Detect which cell encompasses the target text, then output its (x, y) center coordinate. 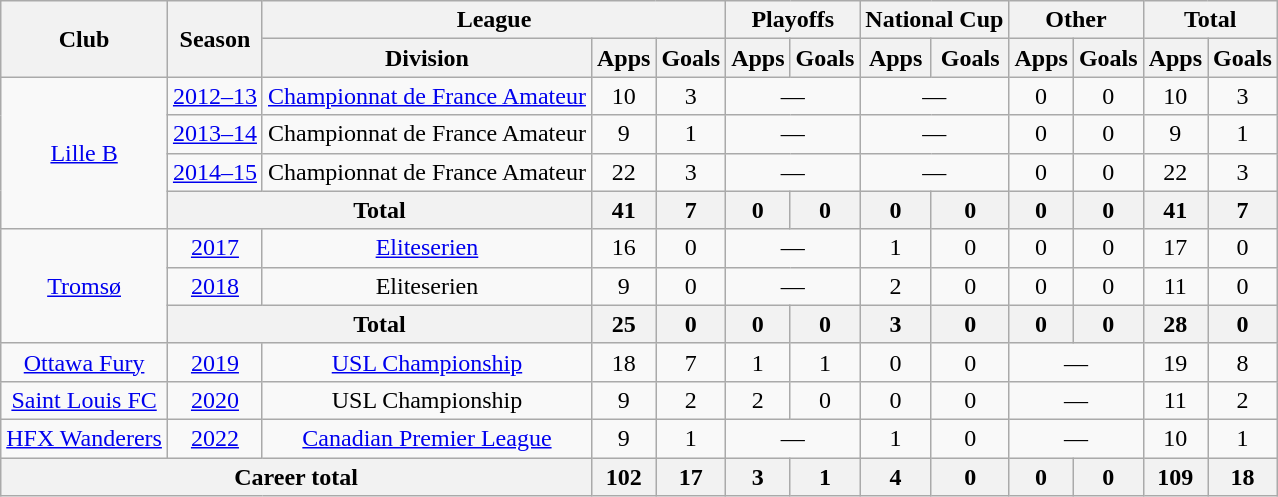
2017 (214, 248)
League (494, 20)
28 (1175, 324)
2012–13 (214, 96)
Club (84, 39)
National Cup (934, 20)
25 (623, 324)
Other (1076, 20)
Lille B (84, 153)
2022 (214, 438)
2019 (214, 362)
19 (1175, 362)
109 (1175, 477)
Saint Louis FC (84, 400)
8 (1243, 362)
HFX Wanderers (84, 438)
Division (426, 58)
2020 (214, 400)
102 (623, 477)
Ottawa Fury (84, 362)
Tromsø (84, 286)
2014–15 (214, 172)
Career total (296, 477)
4 (896, 477)
Playoffs (793, 20)
2013–14 (214, 134)
Season (214, 39)
Canadian Premier League (426, 438)
16 (623, 248)
2018 (214, 286)
